Capture the cell that displays the provided text and extract its [x, y] central coordinate. 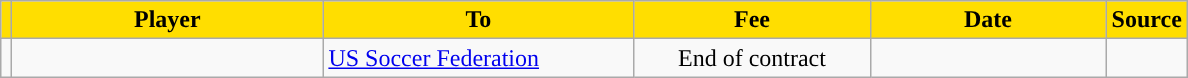
Source [1146, 20]
Fee [752, 20]
Player [168, 20]
US Soccer Federation [478, 58]
To [478, 20]
End of contract [752, 58]
Date [988, 20]
